Return the [x, y] coordinate for the center point of the cell that contains the specified text.  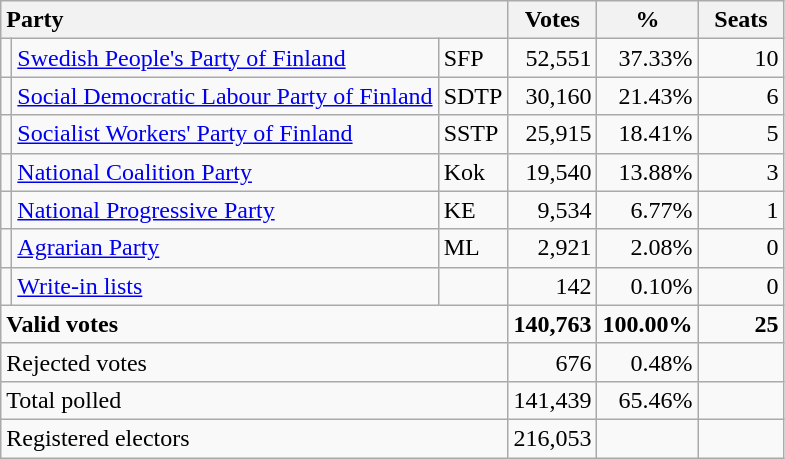
Social Democratic Labour Party of Finland [225, 96]
0.48% [648, 362]
Socialist Workers' Party of Finland [225, 134]
Party [254, 20]
2.08% [648, 248]
9,534 [552, 210]
676 [552, 362]
65.46% [648, 400]
National Coalition Party [225, 172]
21.43% [648, 96]
KE [473, 210]
25 [741, 324]
141,439 [552, 400]
5 [741, 134]
% [648, 20]
13.88% [648, 172]
25,915 [552, 134]
2,921 [552, 248]
6 [741, 96]
Agrarian Party [225, 248]
SFP [473, 58]
SSTP [473, 134]
Votes [552, 20]
100.00% [648, 324]
ML [473, 248]
10 [741, 58]
SDTP [473, 96]
Kok [473, 172]
30,160 [552, 96]
52,551 [552, 58]
37.33% [648, 58]
National Progressive Party [225, 210]
216,053 [552, 438]
Seats [741, 20]
19,540 [552, 172]
6.77% [648, 210]
Swedish People's Party of Finland [225, 58]
0.10% [648, 286]
1 [741, 210]
18.41% [648, 134]
Valid votes [254, 324]
Registered electors [254, 438]
Write-in lists [225, 286]
142 [552, 286]
Total polled [254, 400]
Rejected votes [254, 362]
3 [741, 172]
140,763 [552, 324]
